Determine the [X, Y] coordinate at the center of the cell enclosing the given text.  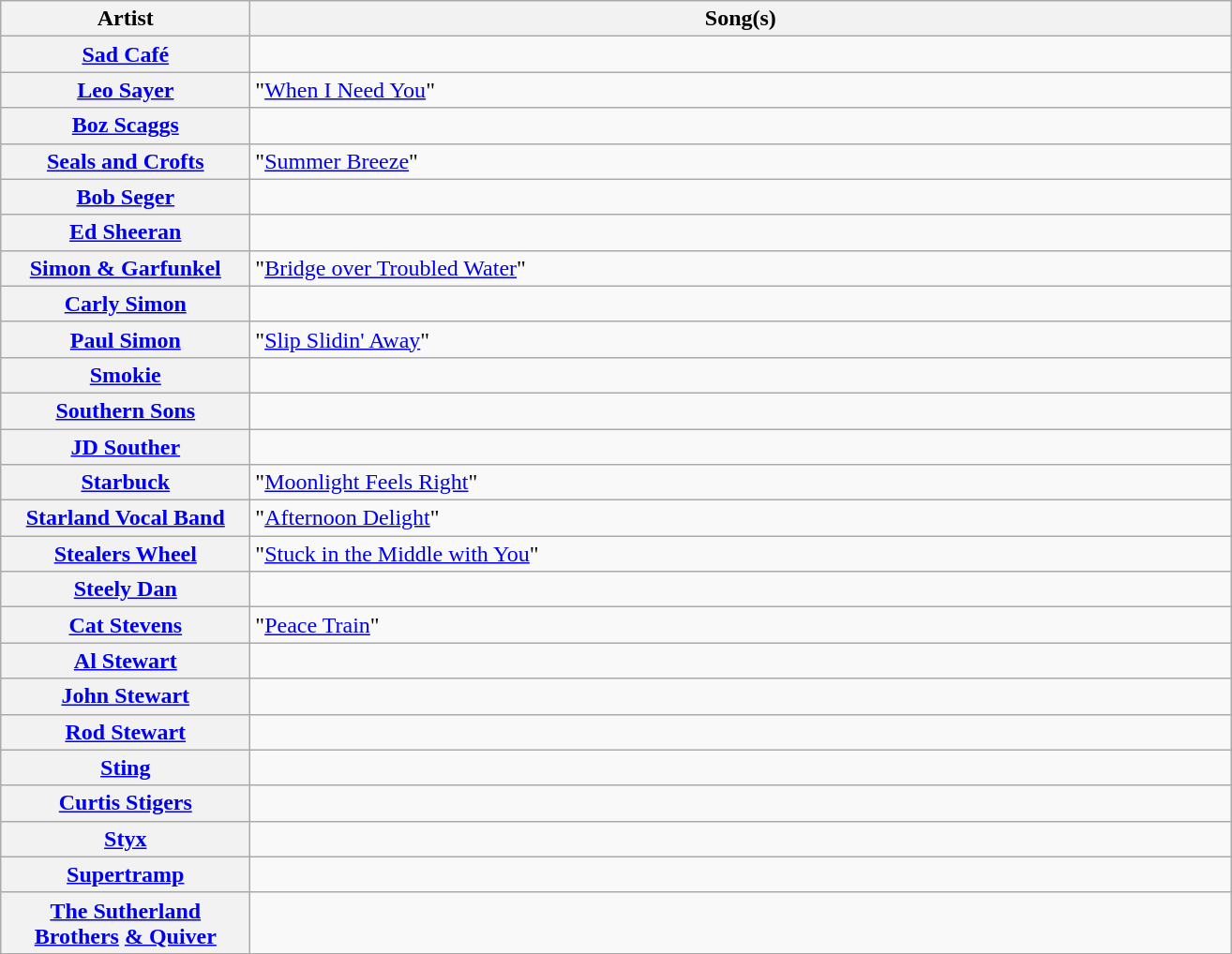
Bob Seger [126, 197]
"Bridge over Troubled Water" [741, 268]
Song(s) [741, 19]
Artist [126, 19]
JD Souther [126, 447]
Steely Dan [126, 589]
Starbuck [126, 483]
"Peace Train" [741, 625]
Al Stewart [126, 661]
John Stewart [126, 696]
Curtis Stigers [126, 803]
Carly Simon [126, 304]
Leo Sayer [126, 90]
Boz Scaggs [126, 126]
Sad Café [126, 54]
Cat Stevens [126, 625]
Supertramp [126, 874]
"When I Need You" [741, 90]
"Moonlight Feels Right" [741, 483]
"Slip Slidin' Away" [741, 339]
Paul Simon [126, 339]
Sting [126, 768]
Simon & Garfunkel [126, 268]
Styx [126, 839]
Southern Sons [126, 410]
Smokie [126, 375]
Starland Vocal Band [126, 518]
"Stuck in the Middle with You" [741, 554]
Ed Sheeran [126, 232]
"Summer Breeze" [741, 161]
Seals and Crofts [126, 161]
Rod Stewart [126, 732]
The Sutherland Brothers & Quiver [126, 922]
Stealers Wheel [126, 554]
"Afternoon Delight" [741, 518]
